Pinpoint the cell where the given text exists, returning its (x, y) midpoint coordinate. 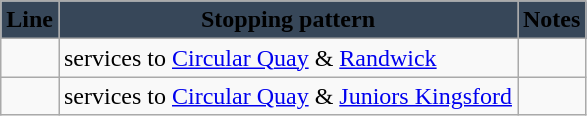
services to Circular Quay & Randwick (288, 58)
Line (30, 20)
Stopping pattern (288, 20)
services to Circular Quay & Juniors Kingsford (288, 96)
Notes (552, 20)
